Return [X, Y] of the center of cell containing provided text 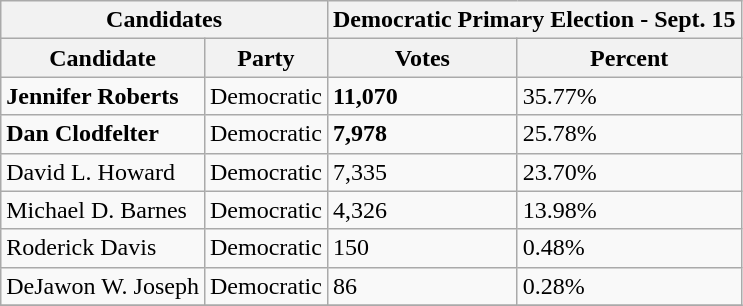
4,326 [422, 210]
35.77% [629, 96]
Jennifer Roberts [103, 96]
Party [266, 58]
DeJawon W. Joseph [103, 286]
7,978 [422, 134]
Votes [422, 58]
13.98% [629, 210]
11,070 [422, 96]
23.70% [629, 172]
0.48% [629, 248]
Candidates [164, 20]
Roderick Davis [103, 248]
Candidate [103, 58]
0.28% [629, 286]
David L. Howard [103, 172]
Democratic Primary Election - Sept. 15 [534, 20]
7,335 [422, 172]
Percent [629, 58]
25.78% [629, 134]
Michael D. Barnes [103, 210]
Dan Clodfelter [103, 134]
150 [422, 248]
86 [422, 286]
